Identify which cell holds the provided text, then report its (x, y) central coordinate. 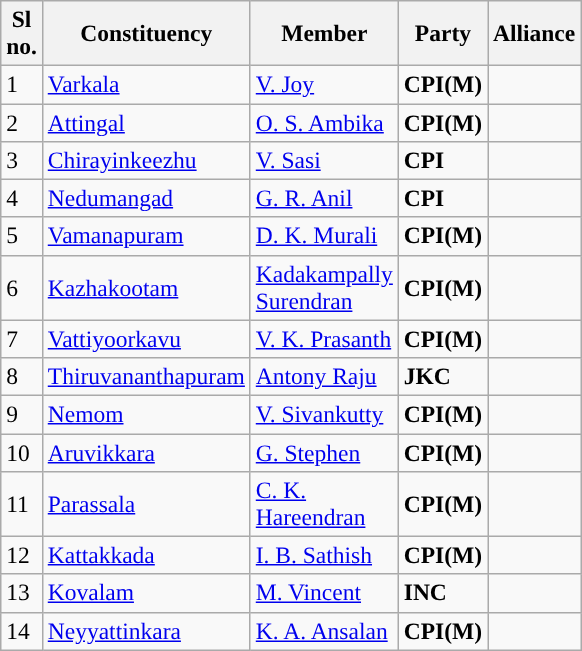
9 (22, 414)
Vattiyoorkavu (146, 339)
Constituency (146, 32)
Attingal (146, 122)
2 (22, 122)
INC (442, 593)
Nemom (146, 414)
10 (22, 452)
V. Sasi (324, 160)
Neyyattinkara (146, 631)
Antony Raju (324, 376)
Parassala (146, 504)
D. K. Murali (324, 236)
V. Sivankutty (324, 414)
11 (22, 504)
Kattakkada (146, 555)
Thiruvananthapuram (146, 376)
1 (22, 84)
M. Vincent (324, 593)
Kadakampally Surendran (324, 288)
5 (22, 236)
Sl no. (22, 32)
V. K. Prasanth (324, 339)
C. K. Hareendran (324, 504)
O. S. Ambika (324, 122)
G. Stephen (324, 452)
Kazhakootam (146, 288)
8 (22, 376)
I. B. Sathish (324, 555)
12 (22, 555)
Vamanapuram (146, 236)
JKC (442, 376)
Member (324, 32)
Varkala (146, 84)
Aruvikkara (146, 452)
Nedumangad (146, 198)
V. Joy (324, 84)
G. R. Anil (324, 198)
14 (22, 631)
7 (22, 339)
Chirayinkeezhu (146, 160)
13 (22, 593)
4 (22, 198)
3 (22, 160)
6 (22, 288)
Kovalam (146, 593)
Party (442, 32)
K. A. Ansalan (324, 631)
Alliance (534, 32)
